Detect which cell encompasses the target text, then output its [x, y] center coordinate. 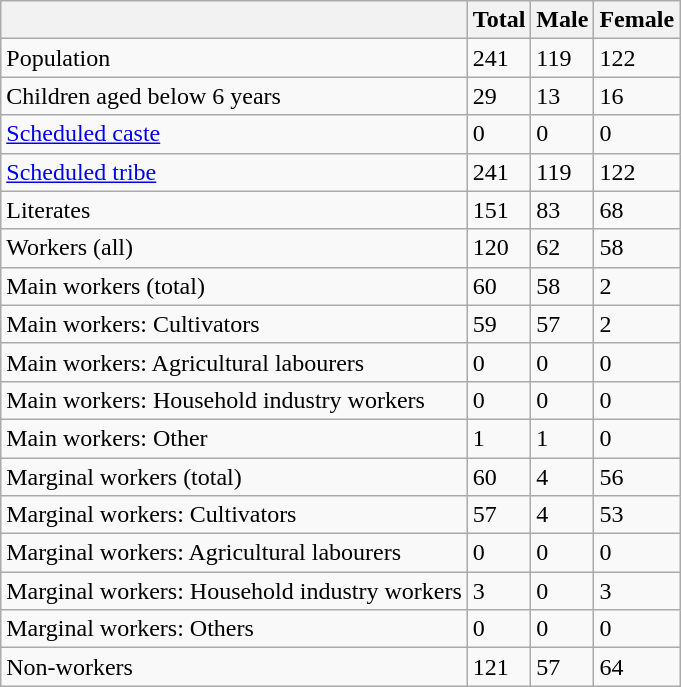
83 [562, 210]
64 [637, 667]
62 [562, 248]
Main workers: Agricultural labourers [234, 362]
Children aged below 6 years [234, 96]
59 [499, 324]
Marginal workers: Household industry workers [234, 591]
Male [562, 20]
56 [637, 477]
Main workers (total) [234, 286]
120 [499, 248]
Main workers: Household industry workers [234, 400]
16 [637, 96]
13 [562, 96]
68 [637, 210]
Literates [234, 210]
Marginal workers: Cultivators [234, 515]
Non-workers [234, 667]
Main workers: Other [234, 438]
Population [234, 58]
Main workers: Cultivators [234, 324]
Marginal workers: Others [234, 629]
Scheduled tribe [234, 172]
Marginal workers: Agricultural labourers [234, 553]
Female [637, 20]
151 [499, 210]
Workers (all) [234, 248]
53 [637, 515]
Marginal workers (total) [234, 477]
Total [499, 20]
29 [499, 96]
121 [499, 667]
Scheduled caste [234, 134]
